Pinpoint the cell where the given text exists, returning its [x, y] midpoint coordinate. 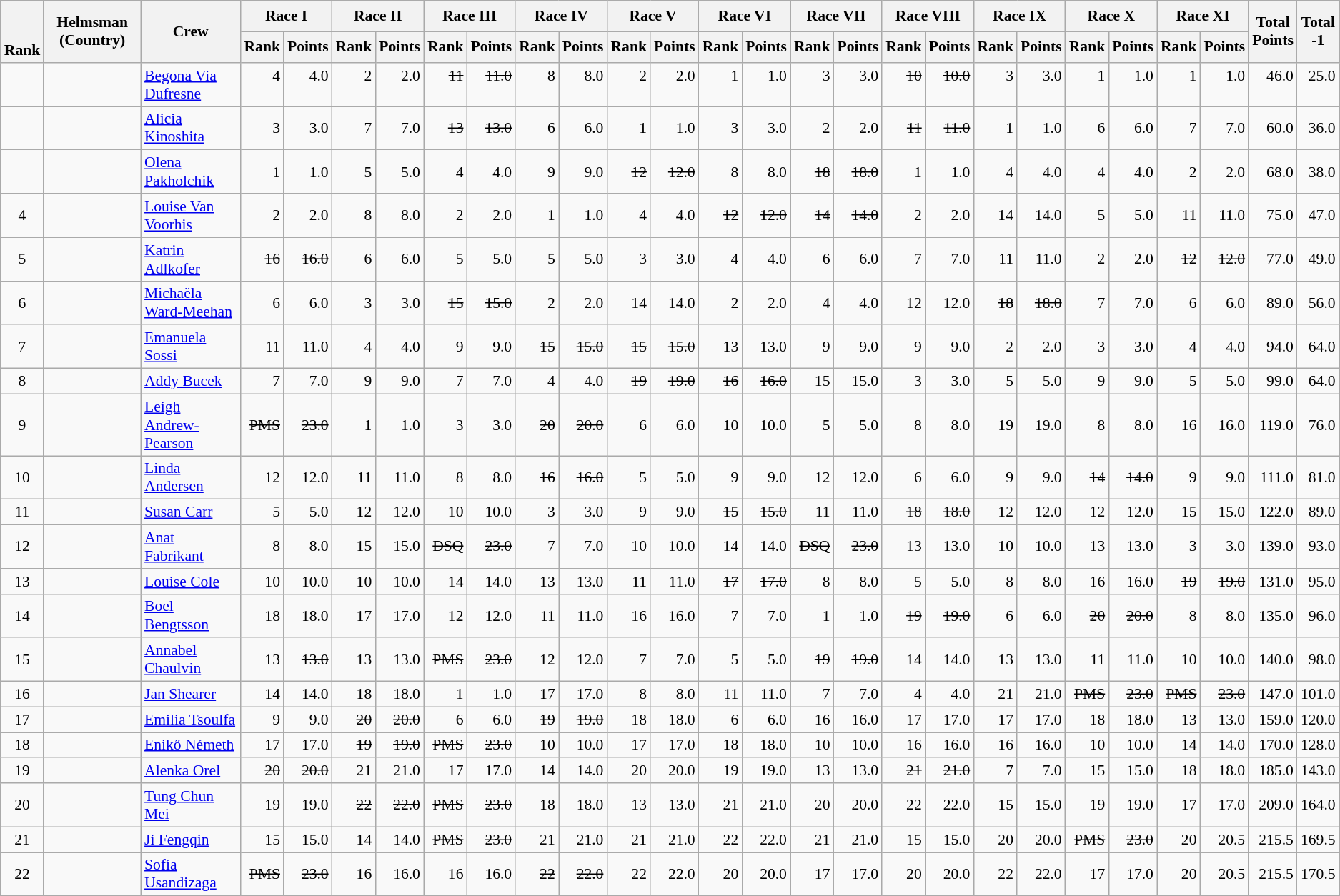
Race IV [561, 16]
Emanuela Sossi [190, 347]
Michaëla Ward-Meehan [190, 303]
Sofía Usandizaga [190, 875]
Race II [378, 16]
159.0 [1273, 720]
Anat Fabrikant [190, 547]
Louise Van Voorhis [190, 216]
98.0 [1318, 660]
Jan Shearer [190, 695]
Helmsman (Country) [92, 31]
119.0 [1273, 424]
Ji Fengqin [190, 840]
Race X [1111, 16]
36.0 [1318, 129]
139.0 [1273, 547]
120.0 [1318, 720]
128.0 [1318, 745]
Race VI [745, 16]
169.5 [1318, 840]
143.0 [1318, 771]
Louise Cole [190, 582]
Race V [652, 16]
Alicia Kinoshita [190, 129]
111.0 [1273, 477]
68.0 [1273, 171]
Emilia Tsoulfa [190, 720]
81.0 [1318, 477]
Crew [190, 31]
Race I [286, 16]
Race III [470, 16]
185.0 [1273, 771]
99.0 [1273, 382]
Race VIII [928, 16]
Annabel Chaulvin [190, 660]
147.0 [1273, 695]
Leigh Andrew-Pearson [190, 424]
131.0 [1273, 582]
94.0 [1273, 347]
Boel Bengtsson [190, 616]
Total-1 [1318, 31]
Race VII [836, 16]
46.0 [1273, 84]
49.0 [1318, 259]
Begona Via Dufresne [190, 84]
209.0 [1273, 805]
Olena Pakholchik [190, 171]
38.0 [1318, 171]
Katrin Adlkofer [190, 259]
Tung Chun Mei [190, 805]
140.0 [1273, 660]
Susan Carr [190, 512]
Addy Bucek [190, 382]
Total Points [1273, 31]
77.0 [1273, 259]
101.0 [1318, 695]
96.0 [1318, 616]
Linda Andersen [190, 477]
Alenka Orel [190, 771]
95.0 [1318, 582]
170.5 [1318, 875]
170.0 [1273, 745]
60.0 [1273, 129]
47.0 [1318, 216]
56.0 [1318, 303]
164.0 [1318, 805]
135.0 [1273, 616]
25.0 [1318, 84]
76.0 [1318, 424]
Race IX [1019, 16]
Enikő Németh [190, 745]
122.0 [1273, 512]
93.0 [1318, 547]
Race XI [1203, 16]
75.0 [1273, 216]
